Pinpoint the cell where the given text exists, returning its [x, y] midpoint coordinate. 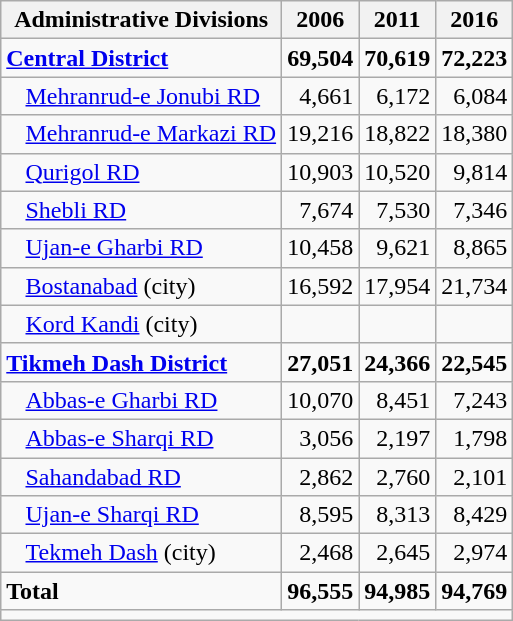
72,223 [474, 58]
Ujan-e Gharbi RD [142, 248]
8,429 [474, 515]
17,954 [398, 286]
6,084 [474, 96]
Central District [142, 58]
Abbas-e Gharbi RD [142, 400]
10,520 [398, 172]
21,734 [474, 286]
94,769 [474, 591]
2,974 [474, 553]
9,621 [398, 248]
Mehranrud-e Markazi RD [142, 134]
Bostanabad (city) [142, 286]
3,056 [320, 438]
2,862 [320, 477]
7,674 [320, 210]
8,595 [320, 515]
10,070 [320, 400]
Sahandabad RD [142, 477]
22,545 [474, 362]
70,619 [398, 58]
10,903 [320, 172]
27,051 [320, 362]
94,985 [398, 591]
2011 [398, 20]
2,468 [320, 553]
2006 [320, 20]
Mehranrud-e Jonubi RD [142, 96]
2016 [474, 20]
6,172 [398, 96]
18,822 [398, 134]
Kord Kandi (city) [142, 324]
10,458 [320, 248]
2,197 [398, 438]
96,555 [320, 591]
Ujan-e Sharqi RD [142, 515]
Total [142, 591]
16,592 [320, 286]
9,814 [474, 172]
2,101 [474, 477]
Shebli RD [142, 210]
Abbas-e Sharqi RD [142, 438]
8,865 [474, 248]
2,760 [398, 477]
1,798 [474, 438]
69,504 [320, 58]
Administrative Divisions [142, 20]
8,313 [398, 515]
Qurigol RD [142, 172]
Tikmeh Dash District [142, 362]
7,530 [398, 210]
Tekmeh Dash (city) [142, 553]
7,346 [474, 210]
4,661 [320, 96]
7,243 [474, 400]
19,216 [320, 134]
18,380 [474, 134]
8,451 [398, 400]
24,366 [398, 362]
2,645 [398, 553]
